Return [x, y] of the center of cell containing provided text 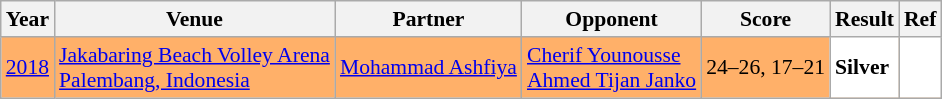
24–26, 17–21 [766, 68]
Mohammad Ashfiya [428, 68]
Score [766, 19]
Cherif Younousse Ahmed Tijan Janko [612, 68]
2018 [28, 68]
Partner [428, 19]
Opponent [612, 19]
Silver [864, 68]
Year [28, 19]
Ref [920, 19]
Venue [194, 19]
Jakabaring Beach Volley Arena Palembang, Indonesia [194, 68]
Result [864, 19]
